Extract the (X, Y) coordinate from the center of the cell holding the provided text.  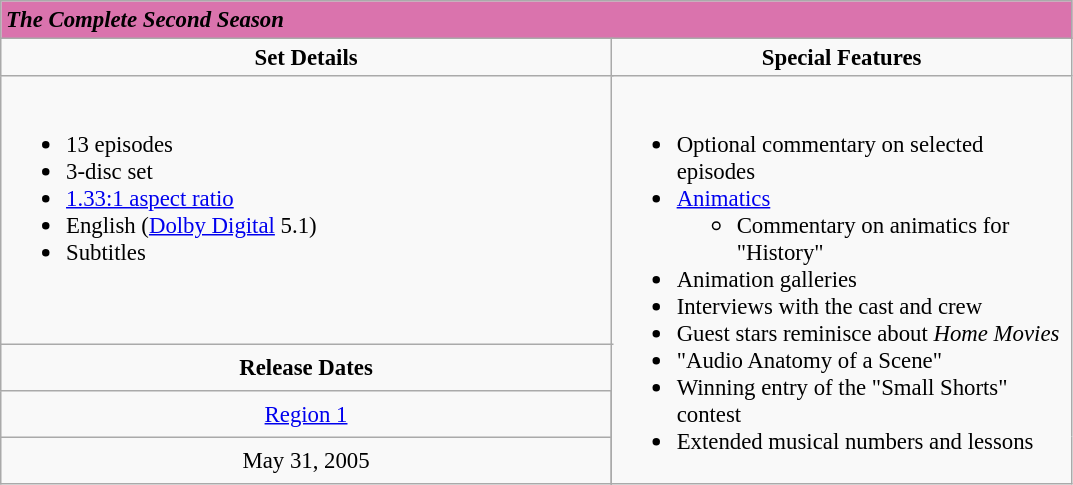
May 31, 2005 (306, 460)
The Complete Second Season (536, 20)
Set Details (306, 58)
Release Dates (306, 368)
13 episodes3-disc set1.33:1 aspect ratioEnglish (Dolby Digital 5.1)Subtitles (306, 210)
Region 1 (306, 414)
Special Features (842, 58)
